Extract the (X, Y) coordinate from the center of the cell holding the provided text.  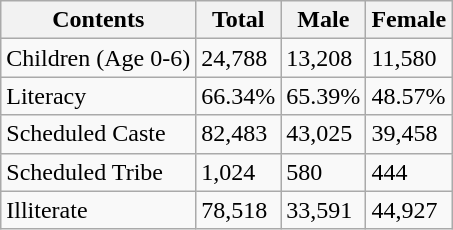
82,483 (238, 134)
Scheduled Tribe (98, 172)
Children (Age 0-6) (98, 58)
Scheduled Caste (98, 134)
Literacy (98, 96)
48.57% (409, 96)
Contents (98, 20)
11,580 (409, 58)
Total (238, 20)
24,788 (238, 58)
43,025 (324, 134)
39,458 (409, 134)
44,927 (409, 210)
444 (409, 172)
1,024 (238, 172)
580 (324, 172)
78,518 (238, 210)
66.34% (238, 96)
Illiterate (98, 210)
Male (324, 20)
33,591 (324, 210)
Female (409, 20)
13,208 (324, 58)
65.39% (324, 96)
